Detect which cell encompasses the target text, then output its (X, Y) center coordinate. 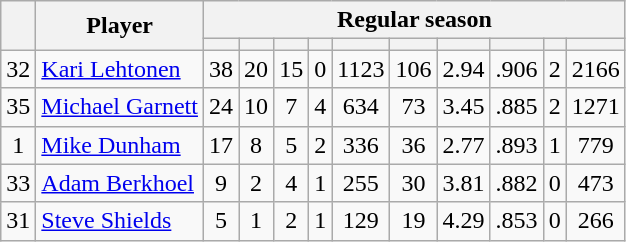
36 (414, 145)
1123 (361, 69)
4.29 (464, 221)
Mike Dunham (120, 145)
Player (120, 26)
33 (18, 183)
2166 (596, 69)
Michael Garnett (120, 107)
129 (361, 221)
473 (596, 183)
1271 (596, 107)
Regular season (414, 20)
3.81 (464, 183)
7 (292, 107)
Adam Berkhoel (120, 183)
17 (220, 145)
9 (220, 183)
35 (18, 107)
32 (18, 69)
634 (361, 107)
255 (361, 183)
8 (256, 145)
2.77 (464, 145)
10 (256, 107)
15 (292, 69)
Steve Shields (120, 221)
24 (220, 107)
.885 (516, 107)
.882 (516, 183)
.893 (516, 145)
31 (18, 221)
30 (414, 183)
266 (596, 221)
336 (361, 145)
106 (414, 69)
20 (256, 69)
779 (596, 145)
Kari Lehtonen (120, 69)
.853 (516, 221)
.906 (516, 69)
2.94 (464, 69)
19 (414, 221)
73 (414, 107)
3.45 (464, 107)
38 (220, 69)
